Return the [x, y] coordinate for the center point of the cell that contains the specified text.  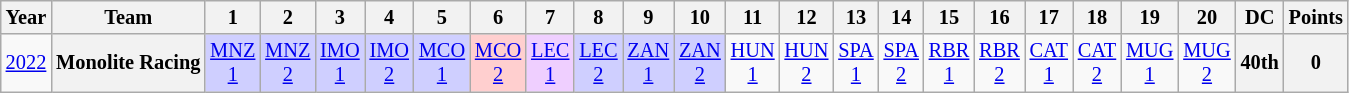
Monolite Racing [128, 63]
8 [598, 17]
LEC1 [550, 63]
SPA2 [902, 63]
40th [1260, 63]
MUG1 [1150, 63]
19 [1150, 17]
3 [340, 17]
MNZ1 [232, 63]
2 [288, 17]
CAT1 [1049, 63]
10 [700, 17]
15 [949, 17]
18 [1097, 17]
MCO2 [498, 63]
IMO1 [340, 63]
6 [498, 17]
DC [1260, 17]
MUG2 [1206, 63]
MNZ2 [288, 63]
4 [390, 17]
2022 [26, 63]
LEC2 [598, 63]
ZAN1 [648, 63]
14 [902, 17]
HUN2 [807, 63]
17 [1049, 17]
20 [1206, 17]
0 [1316, 63]
11 [753, 17]
Points [1316, 17]
13 [856, 17]
16 [999, 17]
RBR1 [949, 63]
1 [232, 17]
RBR2 [999, 63]
9 [648, 17]
ZAN2 [700, 63]
MCO1 [442, 63]
HUN1 [753, 63]
5 [442, 17]
7 [550, 17]
12 [807, 17]
CAT2 [1097, 63]
IMO2 [390, 63]
Team [128, 17]
Year [26, 17]
SPA1 [856, 63]
